Find where the given text appears and provide that cell's center as [x, y] coordinate. 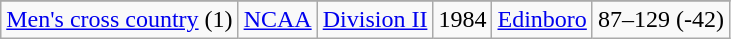
Edinboro [542, 20]
Division II [375, 20]
NCAA [278, 20]
Men's cross country (1) [120, 20]
87–129 (-42) [660, 20]
1984 [462, 20]
